Return [x, y] of the center of cell containing provided text 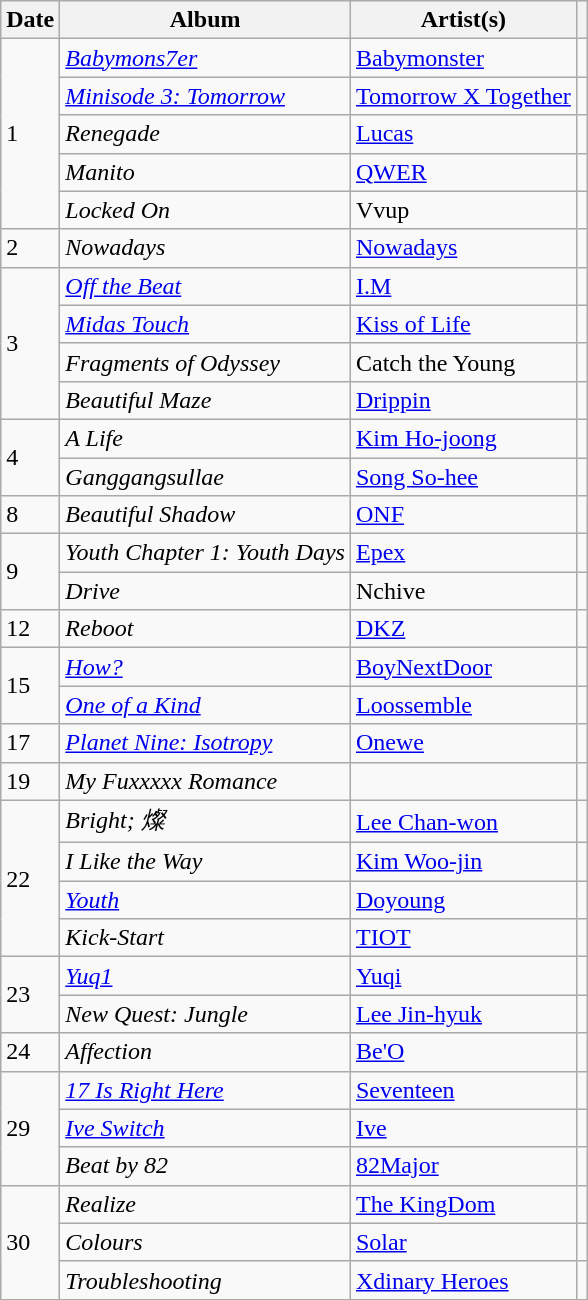
2 [30, 248]
My Fuxxxxx Romance [206, 781]
Be'O [463, 1052]
Renegade [206, 134]
Manito [206, 172]
1 [30, 134]
Off the Beat [206, 286]
Kim Woo-jin [463, 862]
QWER [463, 172]
3 [30, 343]
Beat by 82 [206, 1166]
Kick-Start [206, 938]
Album [206, 20]
ONF [463, 515]
Affection [206, 1052]
82Major [463, 1166]
Yuq1 [206, 976]
Ive [463, 1128]
Date [30, 20]
Seventeen [463, 1090]
9 [30, 572]
One of a Kind [206, 705]
Troubleshooting [206, 1280]
Lee Chan-won [463, 822]
Midas Touch [206, 324]
4 [30, 457]
A Life [206, 438]
17 [30, 743]
Youth [206, 900]
Solar [463, 1242]
Beautiful Maze [206, 400]
Doyoung [463, 900]
Lucas [463, 134]
DKZ [463, 629]
Tomorrow X Together [463, 96]
Drippin [463, 400]
24 [30, 1052]
Lee Jin-hyuk [463, 1014]
Reboot [206, 629]
Epex [463, 553]
Colours [206, 1242]
Catch the Young [463, 362]
22 [30, 878]
How? [206, 667]
Artist(s) [463, 20]
Beautiful Shadow [206, 515]
Minisode 3: Tomorrow [206, 96]
Onewe [463, 743]
29 [30, 1128]
Babymonster [463, 58]
Loossemble [463, 705]
Kiss of Life [463, 324]
Ive Switch [206, 1128]
Yuqi [463, 976]
I.M [463, 286]
Nchive [463, 591]
30 [30, 1242]
Vvup [463, 210]
23 [30, 995]
Bright; 燦 [206, 822]
8 [30, 515]
Xdinary Heroes [463, 1280]
12 [30, 629]
Drive [206, 591]
19 [30, 781]
Ganggangsullae [206, 477]
17 Is Right Here [206, 1090]
Fragments of Odyssey [206, 362]
15 [30, 686]
Kim Ho-joong [463, 438]
Song So-hee [463, 477]
I Like the Way [206, 862]
TIOT [463, 938]
Planet Nine: Isotropy [206, 743]
Youth Chapter 1: Youth Days [206, 553]
Locked On [206, 210]
Realize [206, 1204]
New Quest: Jungle [206, 1014]
BoyNextDoor [463, 667]
Babymons7er [206, 58]
The KingDom [463, 1204]
